Identify which cell holds the provided text, then report its [x, y] central coordinate. 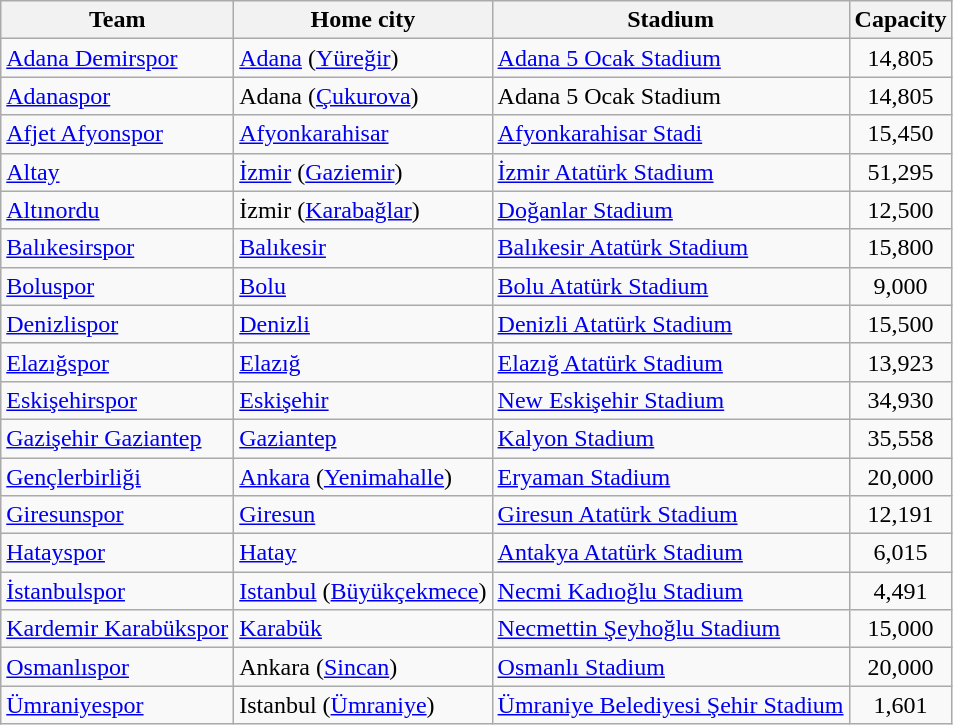
Kalyon Stadium [670, 438]
Osmanlı Stadium [670, 667]
Ümraniyespor [118, 705]
Capacity [900, 20]
Eskişehir [363, 400]
6,015 [900, 553]
İstanbulspor [118, 591]
Gaziantep [363, 438]
34,930 [900, 400]
Adana Demirspor [118, 58]
Istanbul (Büyükçekmece) [363, 591]
Team [118, 20]
Afyonkarahisar [363, 134]
51,295 [900, 172]
İzmir Atatürk Stadium [670, 172]
New Eskişehir Stadium [670, 400]
Denizli [363, 324]
Giresun Atatürk Stadium [670, 515]
Stadium [670, 20]
Kardemir Karabükspor [118, 629]
Boluspor [118, 286]
Altay [118, 172]
Denizlispor [118, 324]
Istanbul (Ümraniye) [363, 705]
İzmir (Karabağlar) [363, 210]
15,800 [900, 248]
4,491 [900, 591]
Giresun [363, 515]
Osmanlıspor [118, 667]
Ankara (Yenimahalle) [363, 477]
Eskişehirspor [118, 400]
15,450 [900, 134]
Home city [363, 20]
Balıkesirspor [118, 248]
Altınordu [118, 210]
Ankara (Sincan) [363, 667]
35,558 [900, 438]
Necmi Kadıoğlu Stadium [670, 591]
Elazığspor [118, 362]
Antakya Atatürk Stadium [670, 553]
15,500 [900, 324]
12,191 [900, 515]
Elazığ Atatürk Stadium [670, 362]
Adana (Yüreğir) [363, 58]
Gençlerbirliği [118, 477]
Hatay [363, 553]
Eryaman Stadium [670, 477]
Necmettin Şeyhoğlu Stadium [670, 629]
1,601 [900, 705]
Doğanlar Stadium [670, 210]
Giresunspor [118, 515]
12,500 [900, 210]
Denizli Atatürk Stadium [670, 324]
13,923 [900, 362]
Bolu Atatürk Stadium [670, 286]
İzmir (Gaziemir) [363, 172]
Balıkesir [363, 248]
Karabük [363, 629]
Gazişehir Gaziantep [118, 438]
15,000 [900, 629]
Afjet Afyonspor [118, 134]
Adana (Çukurova) [363, 96]
Afyonkarahisar Stadi [670, 134]
Hatayspor [118, 553]
Bolu [363, 286]
Balıkesir Atatürk Stadium [670, 248]
9,000 [900, 286]
Elazığ [363, 362]
Ümraniye Belediyesi Şehir Stadium [670, 705]
Adanaspor [118, 96]
